Capture the cell that displays the provided text and extract its (X, Y) central coordinate. 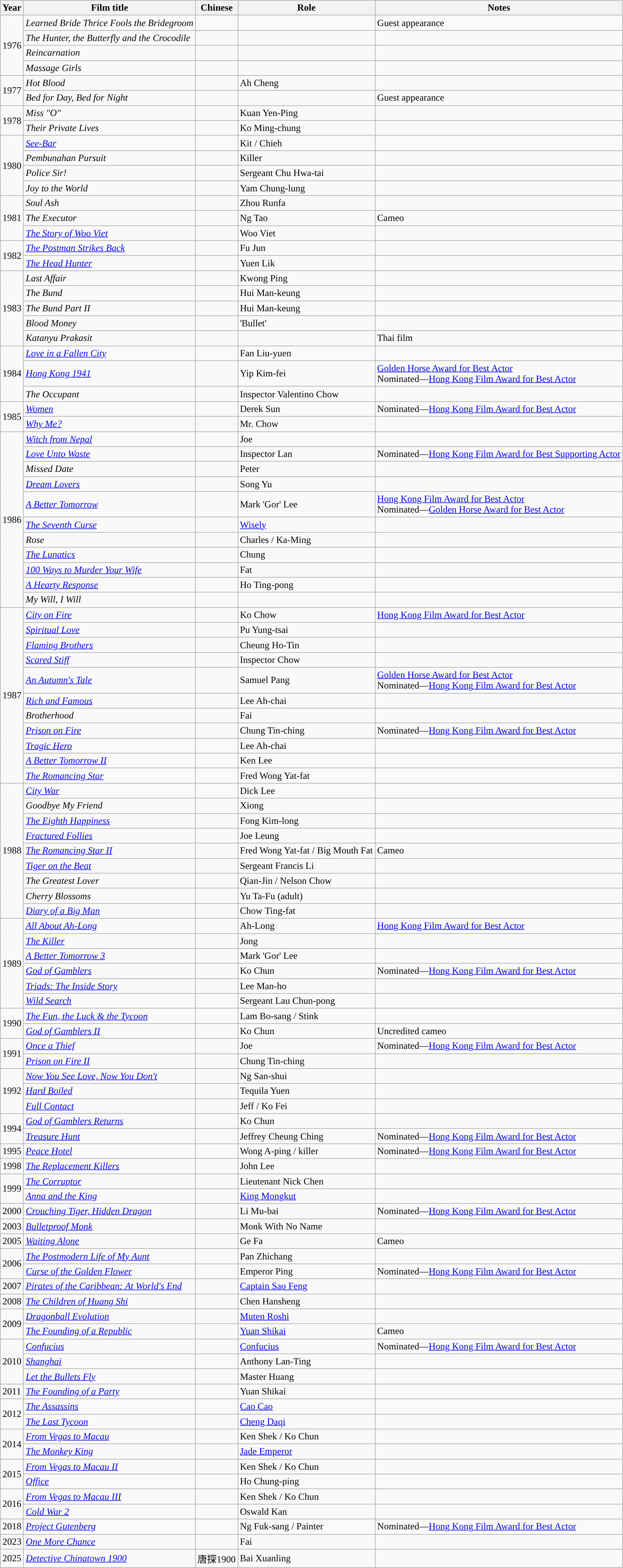
Sergeant Chu Hwa-tai (306, 173)
Brotherhood (110, 716)
Ah Cheng (306, 83)
2011 (12, 1391)
Li Mu-bai (306, 1211)
Bulletproof Monk (110, 1226)
Role (306, 8)
From Vegas to Macau II (110, 1467)
Treasure Hunt (110, 1136)
1994 (12, 1128)
Rose (110, 540)
1985 (12, 416)
Jeffrey Cheung Ching (306, 1136)
Their Private Lives (110, 128)
The Replacement Killers (110, 1166)
The Executor (110, 218)
Ken Lee (306, 761)
The Founding of a Republic (110, 1331)
Notes (499, 8)
Why Me? (110, 424)
Xiong (306, 806)
The Monkey King (110, 1452)
Shanghai (110, 1361)
Peace Hotel (110, 1151)
Learned Bride Thrice Fools the Bridegroom (110, 23)
Jong (306, 941)
Yuen Lik (306, 263)
1983 (12, 308)
Anna and the King (110, 1196)
The Lunatics (110, 555)
Missed Date (110, 469)
Chinese (217, 8)
1982 (12, 256)
2007 (12, 1286)
From Vegas to Macau III (110, 1497)
Full Contact (110, 1106)
Film title (110, 8)
2015 (12, 1474)
Rich and Famous (110, 700)
Love Unto Waste (110, 454)
Lee Man-ho (306, 986)
Song Yu (306, 484)
Inspector Lan (306, 454)
2016 (12, 1504)
Cheng Daqi (306, 1422)
Joe Leung (306, 836)
Cao Cao (306, 1406)
Zhou Runfa (306, 203)
Pu Yung-tsai (306, 630)
My Will, I Will (110, 600)
Muten Roshi (306, 1316)
2006 (12, 1264)
1988 (12, 851)
1977 (12, 90)
Wild Search (110, 1001)
From Vegas to Macau (110, 1437)
2023 (12, 1542)
1986 (12, 520)
Cold War 2 (110, 1512)
1990 (12, 1024)
100 Ways to Murder Your Wife (110, 570)
Chen Hansheng (306, 1301)
The Killer (110, 941)
Massage Girls (110, 68)
The Bund (110, 293)
Flaming Brothers (110, 645)
A Better Tomorrow II (110, 761)
One More Chance (110, 1542)
Cheung Ho-Tin (306, 645)
God of Gamblers Returns (110, 1121)
1998 (12, 1166)
Inspector Chow (306, 660)
An Autumn's Tale (110, 680)
Bai Xuanling (306, 1559)
Captain Sao Feng (306, 1286)
God of Gamblers (110, 971)
Prison on Fire II (110, 1061)
1992 (12, 1091)
The Founding of a Party (110, 1391)
Soul Ash (110, 203)
The Romancing Star (110, 776)
Monk With No Name (306, 1226)
Jade Emperor (306, 1452)
Ge Fa (306, 1241)
Anthony Lan-Ting (306, 1361)
Chow Ting-fat (306, 911)
Hong Kong Film Award for Best ActorNominated—Golden Horse Award for Best Actor (499, 504)
2008 (12, 1301)
The Greatest Lover (110, 881)
The Fun, the Luck & the Tycoon (110, 1016)
Office (110, 1482)
Killer (306, 158)
Ko Ming-chung (306, 128)
King Mongkut (306, 1196)
2012 (12, 1414)
Sergeant Francis Li (306, 866)
Ho Chung-ping (306, 1482)
The Romancing Star II (110, 851)
Blood Money (110, 323)
Curse of the Golden Flower (110, 1271)
Scared Stiff (110, 660)
Prison on Fire (110, 731)
Chung (306, 555)
1991 (12, 1053)
Fractured Follies (110, 836)
Reincarnation (110, 53)
City on Fire (110, 615)
1981 (12, 218)
Samuel Pang (306, 680)
God of Gamblers II (110, 1031)
1989 (12, 963)
Uncredited cameo (499, 1031)
Ng Fuk-sang / Painter (306, 1527)
Triads: The Inside Story (110, 986)
Once a Thief (110, 1046)
1987 (12, 695)
Woo Viet (306, 233)
2014 (12, 1444)
Ah-Long (306, 926)
City War (110, 791)
Waiting Alone (110, 1241)
Kuan Yen-Ping (306, 113)
Master Huang (306, 1376)
Yip Kim-fei (306, 373)
Pembunahan Pursuit (110, 158)
The Head Hunter (110, 263)
Tragic Hero (110, 746)
The Eighth Happiness (110, 821)
The Story of Woo Viet (110, 233)
Year (12, 8)
1995 (12, 1151)
Spiritual Love (110, 630)
1978 (12, 120)
Hot Blood (110, 83)
Now You See Love, Now You Don't (110, 1076)
Inspector Valentino Chow (306, 394)
1999 (12, 1188)
Thai film (499, 338)
Last Affair (110, 278)
Project Gutenberg (110, 1527)
Derek Sun (306, 409)
Pirates of the Caribbean: At World's End (110, 1286)
Detective Chinatown 1900 (110, 1559)
Lieutenant Nick Chen (306, 1181)
Hong Kong 1941 (110, 373)
Hard Boiled (110, 1091)
Nominated—Hong Kong Film Award for Best Supporting Actor (499, 454)
2009 (12, 1324)
Fu Jun (306, 248)
1984 (12, 373)
Yu Ta-Fu (adult) (306, 896)
The Occupant (110, 394)
See-Bar (110, 143)
Fat (306, 570)
The Postman Strikes Back (110, 248)
Wong A-ping / killer (306, 1151)
A Better Tomorrow 3 (110, 956)
Oswald Kan (306, 1512)
Kit / Chieh (306, 143)
Dragonball Evolution (110, 1316)
Witch from Nepal (110, 439)
Diary of a Big Man (110, 911)
The Corruptor (110, 1181)
The Assassins (110, 1406)
Let the Bullets Fly (110, 1376)
John Lee (306, 1166)
唐探1900 (217, 1559)
Fan Liu-yuen (306, 353)
Crouching Tiger, Hidden Dragon (110, 1211)
Charles / Ka-Ming (306, 540)
Goodbye My Friend (110, 806)
Women (110, 409)
Wisely (306, 525)
Dick Lee (306, 791)
The Bund Part II (110, 308)
Lam Bo-sang / Stink (306, 1016)
Mr. Chow (306, 424)
Kwong Ping (306, 278)
2003 (12, 1226)
The Hunter, the Butterfly and the Crocodile (110, 38)
A Better Tomorrow (110, 504)
Katanyu Prakasit (110, 338)
Emperor Ping (306, 1271)
Tiger on the Beat (110, 866)
Fong Kim-long (306, 821)
Bed for Day, Bed for Night (110, 98)
Fred Wong Yat-fat (306, 776)
Ho Ting-pong (306, 585)
Love in a Fallen City (110, 353)
2025 (12, 1559)
Police Sir! (110, 173)
Ko Chow (306, 615)
2000 (12, 1211)
A Hearty Response (110, 585)
The Children of Huang Shi (110, 1301)
Sergeant Lau Chun-pong (306, 1001)
Joy to the World (110, 188)
Jeff / Ko Fei (306, 1106)
Pan Zhichang (306, 1256)
Fred Wong Yat-fat / Big Mouth Fat (306, 851)
The Postmodern Life of My Aunt (110, 1256)
2005 (12, 1241)
Qian-Jin / Nelson Chow (306, 881)
The Seventh Curse (110, 525)
2010 (12, 1361)
Ng Tao (306, 218)
Tequila Yuen (306, 1091)
Yam Chung-lung (306, 188)
Peter (306, 469)
'Bullet' (306, 323)
All About Ah-Long (110, 926)
1976 (12, 45)
Cherry Blossoms (110, 896)
Dream Lovers (110, 484)
1980 (12, 165)
Miss "O" (110, 113)
Ng San-shui (306, 1076)
2018 (12, 1527)
The Last Tycoon (110, 1422)
